Find where the given text appears and provide that cell's center as (X, Y) coordinate. 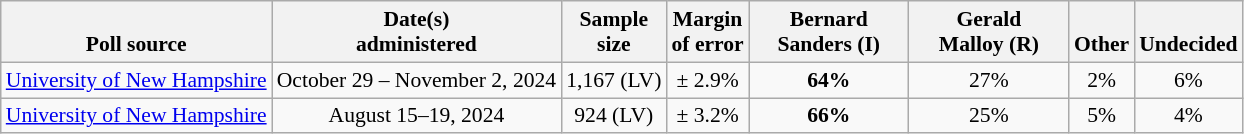
GeraldMalloy (R) (989, 32)
4% (1188, 116)
August 15–19, 2024 (417, 116)
± 2.9% (707, 80)
1,167 (LV) (614, 80)
27% (989, 80)
October 29 – November 2, 2024 (417, 80)
± 3.2% (707, 116)
Undecided (1188, 32)
Other (1102, 32)
Samplesize (614, 32)
6% (1188, 80)
Date(s)administered (417, 32)
64% (829, 80)
924 (LV) (614, 116)
25% (989, 116)
5% (1102, 116)
BernardSanders (I) (829, 32)
Poll source (136, 32)
Marginof error (707, 32)
2% (1102, 80)
66% (829, 116)
